From the cell containing the given text, extract its center point as [x, y] coordinate. 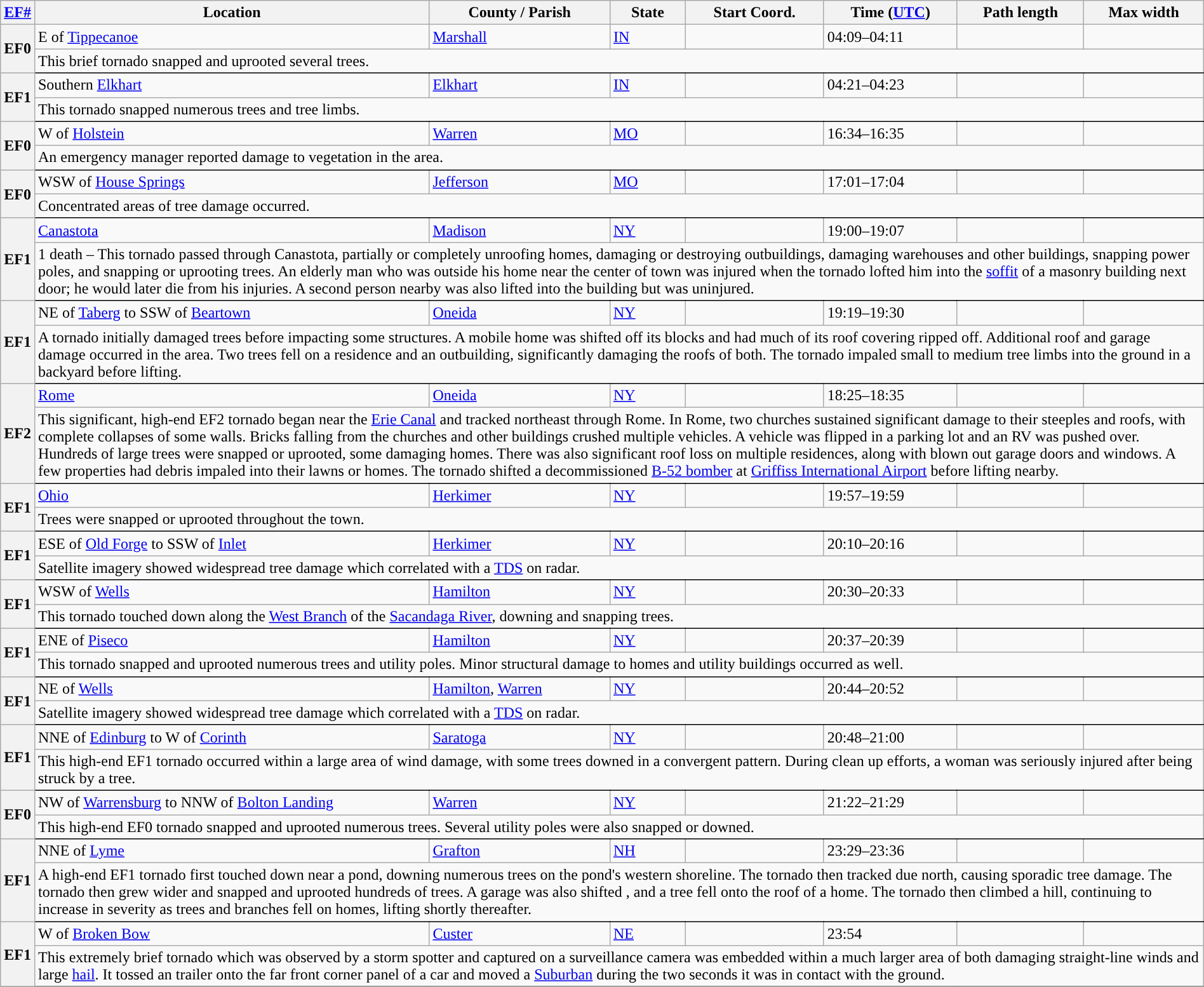
ESE of Old Forge to SSW of Inlet [231, 544]
Start Coord. [754, 13]
WSW of House Springs [231, 182]
23:29–23:36 [890, 851]
ENE of Piseco [231, 640]
23:54 [890, 934]
Ohio [231, 495]
21:22–21:29 [890, 802]
Custer [519, 934]
Rome [231, 396]
04:09–04:11 [890, 37]
Max width [1144, 13]
Grafton [519, 851]
This tornado touched down along the West Branch of the Sacandaga River, downing and snapping trees. [619, 616]
County / Parish [519, 13]
NE [648, 934]
EF2 [18, 433]
Location [231, 13]
E of Tippecanoe [231, 37]
Trees were snapped or uprooted throughout the town. [619, 520]
EF# [18, 13]
Jefferson [519, 182]
An emergency manager reported damage to vegetation in the area. [619, 158]
04:21–04:23 [890, 85]
NH [648, 851]
17:01–17:04 [890, 182]
Path length [1020, 13]
This tornado snapped and uprooted numerous trees and utility poles. Minor structural damage to homes and utility buildings occurred as well. [619, 664]
NE of Taberg to SSW of Beartown [231, 312]
19:00–19:07 [890, 230]
19:19–19:30 [890, 312]
NW of Warrensburg to NNW of Bolton Landing [231, 802]
NNE of Lyme [231, 851]
16:34–16:35 [890, 133]
This tornado snapped numerous trees and tree limbs. [619, 109]
This brief tornado snapped and uprooted several trees. [619, 61]
Marshall [519, 37]
State [648, 13]
Saratoga [519, 737]
20:30–20:33 [890, 592]
Madison [519, 230]
20:10–20:16 [890, 544]
Time (UTC) [890, 13]
Hamilton, Warren [519, 688]
Concentrated areas of tree damage occurred. [619, 206]
NE of Wells [231, 688]
20:37–20:39 [890, 640]
20:44–20:52 [890, 688]
WSW of Wells [231, 592]
20:48–21:00 [890, 737]
19:57–19:59 [890, 495]
W of Broken Bow [231, 934]
18:25–18:35 [890, 396]
NNE of Edinburg to W of Corinth [231, 737]
Elkhart [519, 85]
Canastota [231, 230]
This high-end EF0 tornado snapped and uprooted numerous trees. Several utility poles were also snapped or downed. [619, 826]
W of Holstein [231, 133]
Southern Elkhart [231, 85]
